Return (X, Y) of the center of cell containing provided text 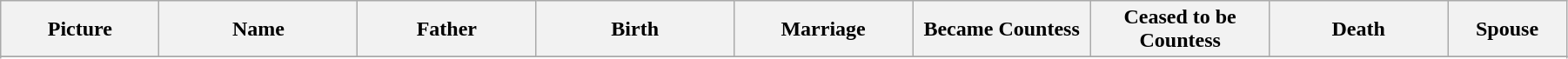
Death (1359, 29)
Birth (635, 29)
Became Countess (1002, 29)
Name (258, 29)
Ceased to be Countess (1180, 29)
Marriage (823, 29)
Picture (80, 29)
Spouse (1507, 29)
Father (447, 29)
